Scan for the cell matching the given text and deliver its (X, Y) coordinate at center. 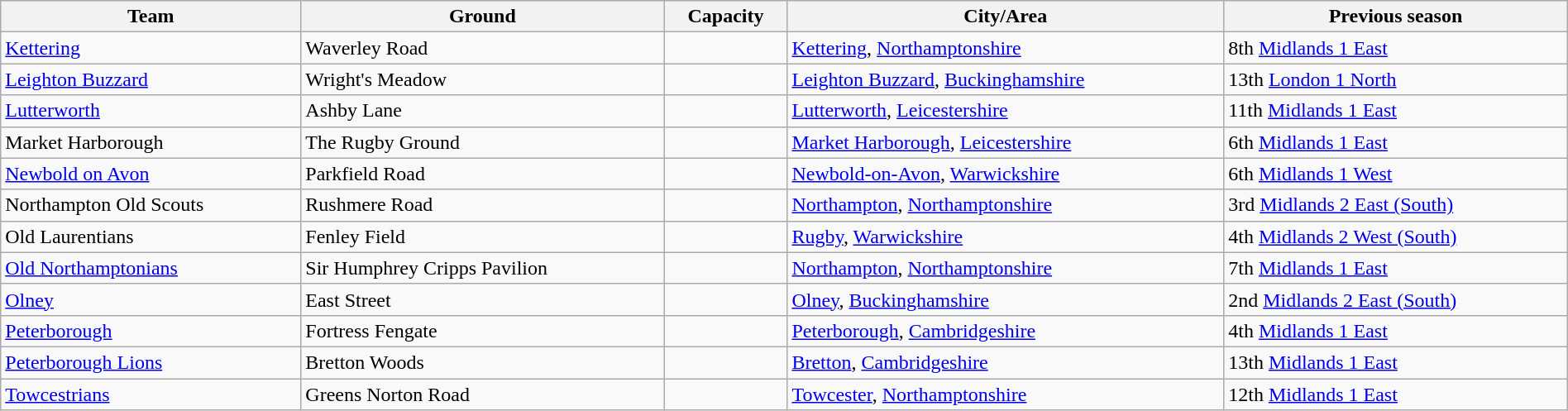
7th Midlands 1 East (1396, 268)
4th Midlands 1 East (1396, 331)
Sir Humphrey Cripps Pavilion (483, 268)
4th Midlands 2 West (South) (1396, 237)
Market Harborough, Leicestershire (1006, 142)
Towcester, Northamptonshire (1006, 394)
Northampton Old Scouts (151, 205)
East Street (483, 299)
Fenley Field (483, 237)
11th Midlands 1 East (1396, 111)
Peterborough (151, 331)
Parkfield Road (483, 174)
Ashby Lane (483, 111)
Old Laurentians (151, 237)
Leighton Buzzard (151, 79)
Ground (483, 17)
12th Midlands 1 East (1396, 394)
13th Midlands 1 East (1396, 362)
Bretton, Cambridgeshire (1006, 362)
Lutterworth, Leicestershire (1006, 111)
Market Harborough (151, 142)
Peterborough, Cambridgeshire (1006, 331)
Kettering, Northamptonshire (1006, 48)
Lutterworth (151, 111)
13th London 1 North (1396, 79)
Greens Norton Road (483, 394)
City/Area (1006, 17)
The Rugby Ground (483, 142)
Capacity (726, 17)
Rushmere Road (483, 205)
Waverley Road (483, 48)
Old Northamptonians (151, 268)
3rd Midlands 2 East (South) (1396, 205)
Previous season (1396, 17)
Peterborough Lions (151, 362)
Rugby, Warwickshire (1006, 237)
Newbold on Avon (151, 174)
Olney (151, 299)
Fortress Fengate (483, 331)
6th Midlands 1 East (1396, 142)
Bretton Woods (483, 362)
6th Midlands 1 West (1396, 174)
Wright's Meadow (483, 79)
Newbold-on-Avon, Warwickshire (1006, 174)
Team (151, 17)
Towcestrians (151, 394)
2nd Midlands 2 East (South) (1396, 299)
Olney, Buckinghamshire (1006, 299)
Kettering (151, 48)
Leighton Buzzard, Buckinghamshire (1006, 79)
8th Midlands 1 East (1396, 48)
